Return (X, Y) of the center of cell containing provided text 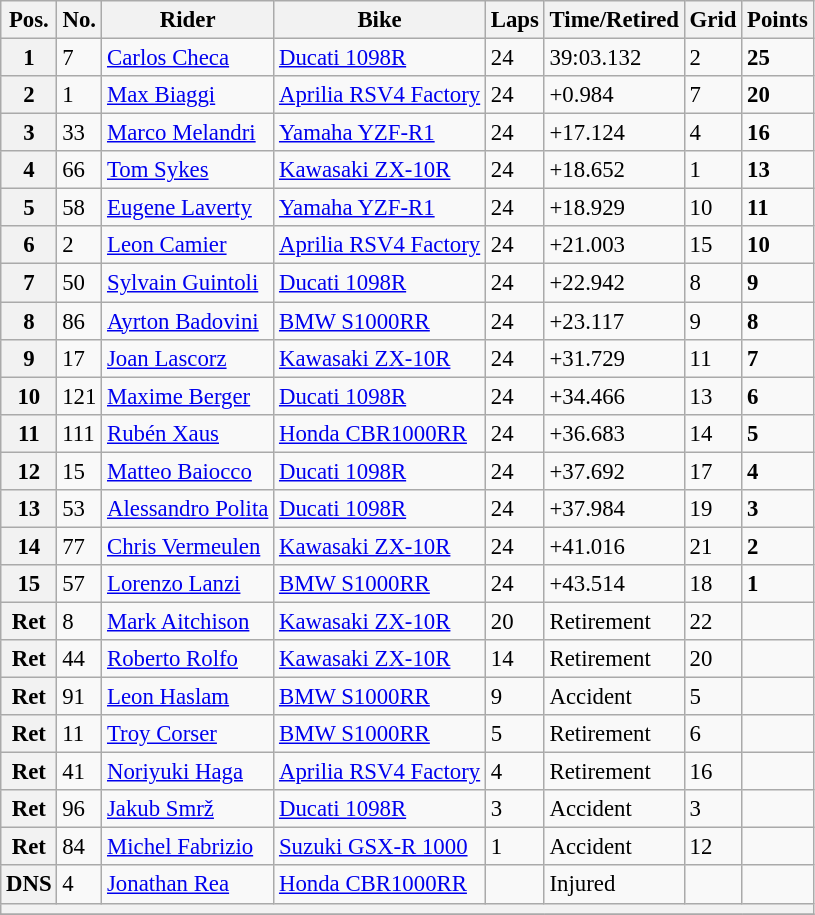
Rider (188, 20)
+41.016 (614, 546)
+43.514 (614, 584)
Leon Camier (188, 245)
21 (712, 546)
Chris Vermeulen (188, 546)
Lorenzo Lanzi (188, 584)
Injured (614, 885)
Matteo Baiocco (188, 471)
Eugene Laverty (188, 208)
Pos. (29, 20)
121 (80, 396)
Rubén Xaus (188, 433)
+18.652 (614, 170)
Roberto Rolfo (188, 659)
Max Biaggi (188, 95)
84 (80, 847)
22 (712, 621)
Time/Retired (614, 20)
39:03.132 (614, 58)
+22.942 (614, 283)
Bike (380, 20)
96 (80, 809)
+21.003 (614, 245)
77 (80, 546)
Grid (712, 20)
+18.929 (614, 208)
Joan Lascorz (188, 358)
+36.683 (614, 433)
+0.984 (614, 95)
DNS (29, 885)
+37.692 (614, 471)
44 (80, 659)
Mark Aitchison (188, 621)
Alessandro Polita (188, 509)
Tom Sykes (188, 170)
Sylvain Guintoli (188, 283)
Suzuki GSX-R 1000 (380, 847)
19 (712, 509)
+34.466 (614, 396)
Carlos Checa (188, 58)
111 (80, 433)
53 (80, 509)
Points (778, 20)
+23.117 (614, 321)
91 (80, 697)
Troy Corser (188, 734)
58 (80, 208)
Noriyuki Haga (188, 772)
25 (778, 58)
No. (80, 20)
18 (712, 584)
33 (80, 133)
Leon Haslam (188, 697)
Ayrton Badovini (188, 321)
66 (80, 170)
Maxime Berger (188, 396)
Jonathan Rea (188, 885)
Jakub Smrž (188, 809)
41 (80, 772)
Marco Melandri (188, 133)
57 (80, 584)
86 (80, 321)
Laps (514, 20)
+31.729 (614, 358)
+37.984 (614, 509)
Michel Fabrizio (188, 847)
+17.124 (614, 133)
50 (80, 283)
